Locate the cell with the specified text and output its [X, Y] center coordinate. 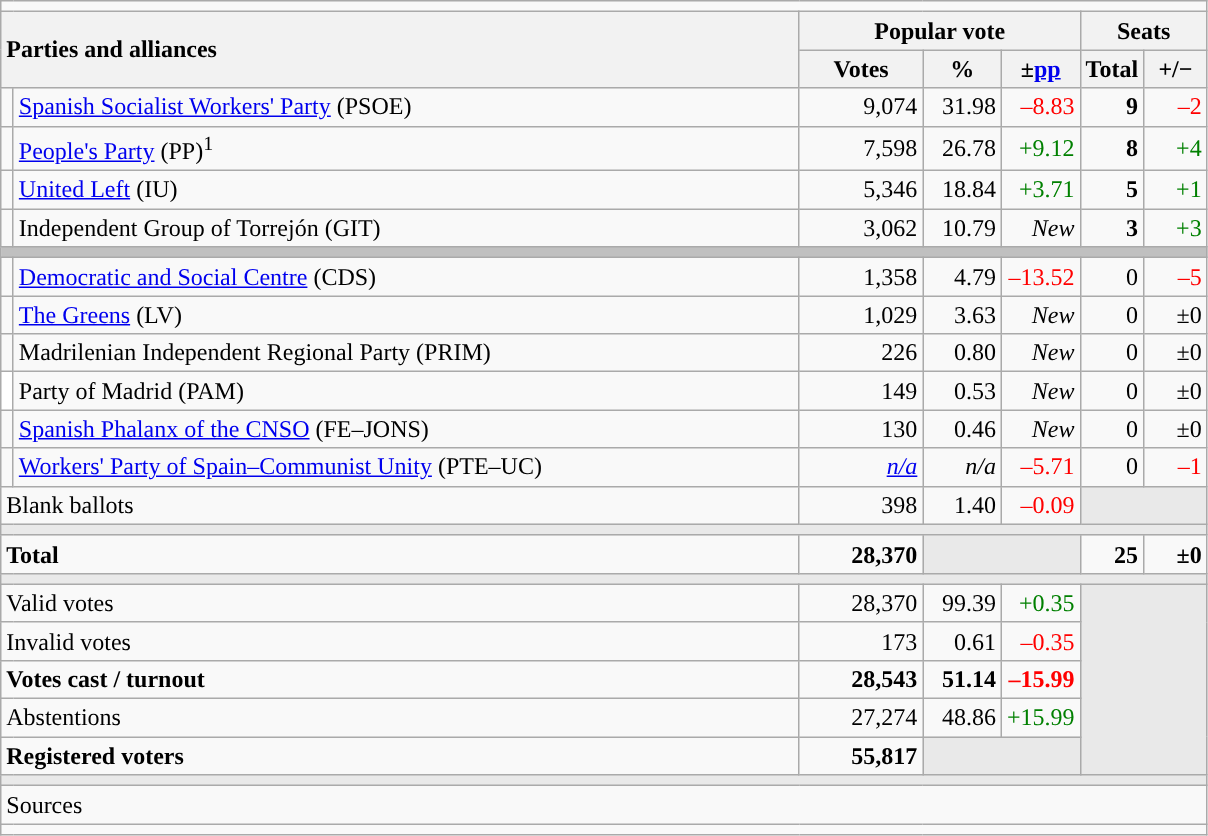
Madrilenian Independent Regional Party (PRIM) [406, 353]
Votes [861, 69]
Votes cast / turnout [400, 679]
–5.71 [1040, 467]
27,274 [861, 718]
Party of Madrid (PAM) [406, 391]
0.53 [962, 391]
8 [1112, 148]
Popular vote [940, 31]
+4 [1176, 148]
+1 [1176, 190]
48.86 [962, 718]
9,074 [861, 107]
Blank ballots [400, 505]
226 [861, 353]
7,598 [861, 148]
Democratic and Social Centre (CDS) [406, 277]
28,543 [861, 679]
130 [861, 429]
+3.71 [1040, 190]
Spanish Socialist Workers' Party (PSOE) [406, 107]
United Left (IU) [406, 190]
10.79 [962, 228]
–5 [1176, 277]
Abstentions [400, 718]
–13.52 [1040, 277]
Invalid votes [400, 641]
1,358 [861, 277]
The Greens (LV) [406, 315]
Sources [604, 805]
–1 [1176, 467]
–0.35 [1040, 641]
Workers' Party of Spain–Communist Unity (PTE–UC) [406, 467]
People's Party (PP)1 [406, 148]
+15.99 [1040, 718]
% [962, 69]
25 [1112, 554]
5,346 [861, 190]
0.46 [962, 429]
4.79 [962, 277]
1.40 [962, 505]
3 [1112, 228]
31.98 [962, 107]
Independent Group of Torrejón (GIT) [406, 228]
18.84 [962, 190]
+3 [1176, 228]
Valid votes [400, 603]
3.63 [962, 315]
+/− [1176, 69]
51.14 [962, 679]
±pp [1040, 69]
55,817 [861, 756]
–15.99 [1040, 679]
–8.83 [1040, 107]
+9.12 [1040, 148]
398 [861, 505]
99.39 [962, 603]
+0.35 [1040, 603]
Registered voters [400, 756]
–0.09 [1040, 505]
9 [1112, 107]
Seats [1144, 31]
Spanish Phalanx of the CNSO (FE–JONS) [406, 429]
149 [861, 391]
–2 [1176, 107]
1,029 [861, 315]
0.61 [962, 641]
5 [1112, 190]
0.80 [962, 353]
Parties and alliances [400, 50]
173 [861, 641]
3,062 [861, 228]
26.78 [962, 148]
